Identify which cell holds the provided text, then report its (X, Y) central coordinate. 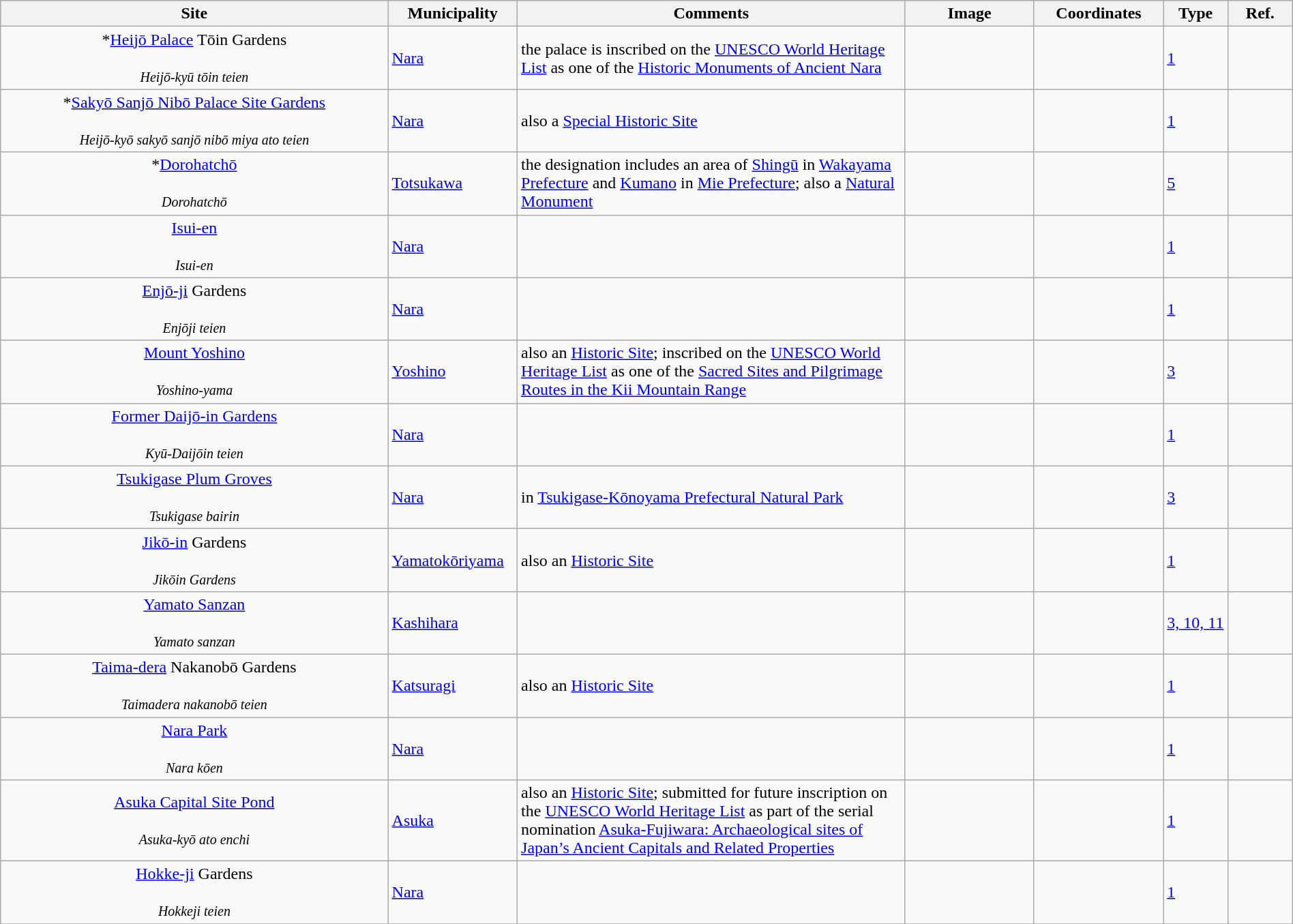
Coordinates (1098, 14)
Mount YoshinoYoshino-yama (194, 372)
the palace is inscribed on the UNESCO World Heritage List as one of the Historic Monuments of Ancient Nara (711, 58)
Comments (711, 14)
Isui-enIsui-en (194, 246)
*Heijō Palace Tōin GardensHeijō-kyū tōin teien (194, 58)
5 (1196, 183)
also an Historic Site; inscribed on the UNESCO World Heritage List as one of the Sacred Sites and Pilgrimage Routes in the Kii Mountain Range (711, 372)
Katsuragi (453, 685)
Jikō-in GardensJikōin Gardens (194, 560)
also a Special Historic Site (711, 121)
Tsukigase Plum GrovesTsukigase bairin (194, 497)
Kashihara (453, 623)
3, 10, 11 (1196, 623)
Yamatokōriyama (453, 560)
Site (194, 14)
Asuka (453, 821)
the designation includes an area of Shingū in Wakayama Prefecture and Kumano in Mie Prefecture; also a Natural Monument (711, 183)
Totsukawa (453, 183)
Nara ParkNara kōen (194, 749)
Ref. (1260, 14)
Image (970, 14)
*Sakyō Sanjō Nibō Palace Site GardensHeijō-kyō sakyō sanjō nibō miya ato teien (194, 121)
Type (1196, 14)
*DorohatchōDorohatchō (194, 183)
Municipality (453, 14)
Hokke-ji GardensHokkeji teien (194, 893)
Taima-dera Nakanobō GardensTaimadera nakanobō teien (194, 685)
Asuka Capital Site PondAsuka-kyō ato enchi (194, 821)
in Tsukigase-Kōnoyama Prefectural Natural Park (711, 497)
Enjō-ji GardensEnjōji teien (194, 309)
Yamato SanzanYamato sanzan (194, 623)
Yoshino (453, 372)
Former Daijō-in GardensKyū-Daijōin teien (194, 434)
